Locate the cell with the specified text and output its (X, Y) center coordinate. 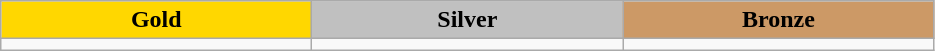
Silver (468, 20)
Bronze (778, 20)
Gold (156, 20)
